Extract the [X, Y] coordinate from the center of the cell holding the provided text.  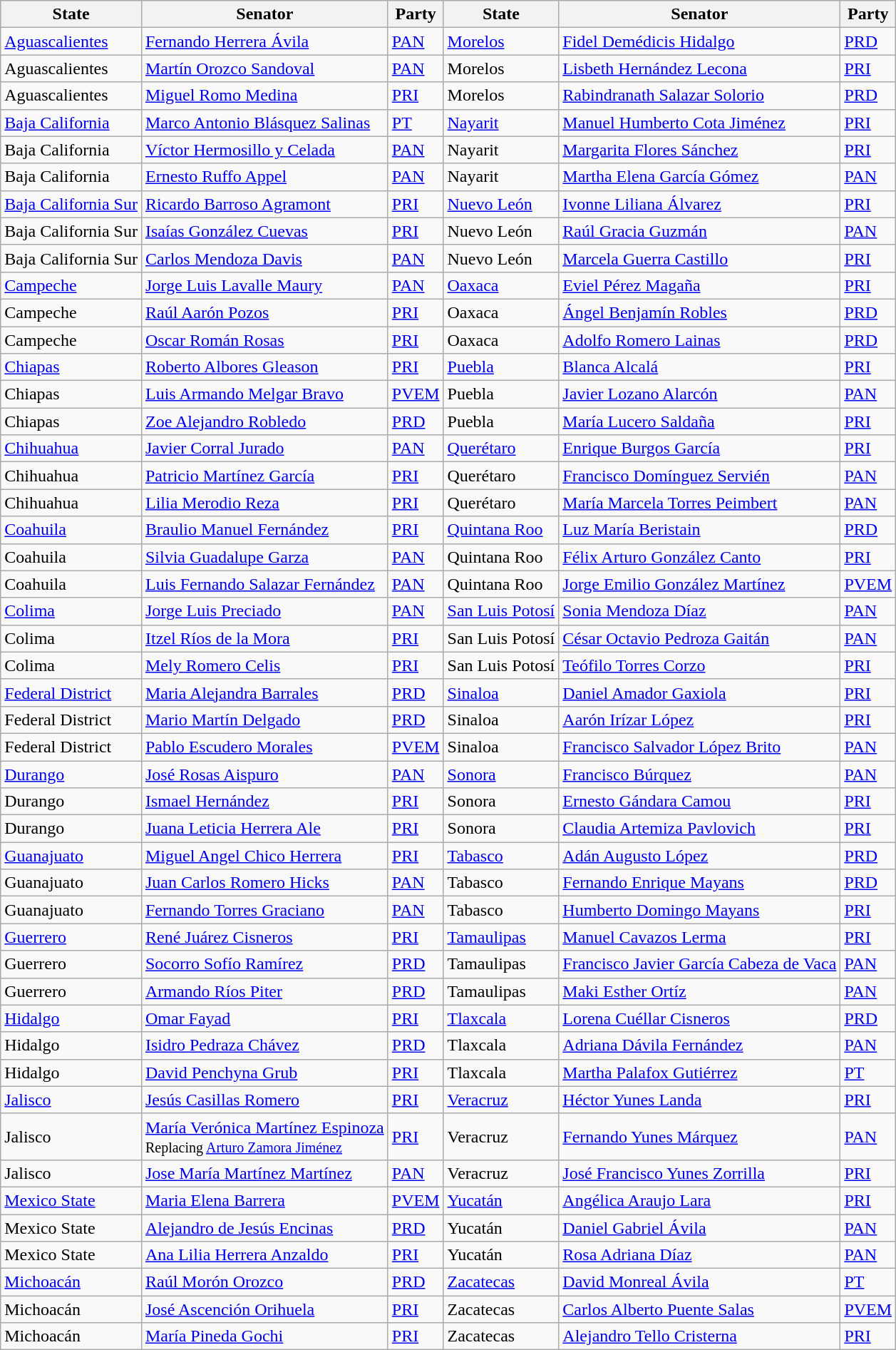
María Lucero Saldaña [700, 421]
Jorge Emilio González Martínez [700, 584]
José Rosas Aispuro [264, 774]
Adriana Dávila Fernández [700, 1045]
María Marcela Torres Peimbert [700, 503]
Braulio Manuel Fernández [264, 530]
Maria Elena Barrera [264, 1200]
David Monreal Ávila [700, 1282]
Ernesto Ruffo Appel [264, 177]
Patricio Martínez García [264, 476]
Manuel Humberto Cota Jiménez [700, 123]
Oscar Román Rosas [264, 340]
María Verónica Martínez EspinozaReplacing Arturo Zamora Jiménez [264, 1137]
Teófilo Torres Corzo [700, 665]
Ana Lilia Herrera Anzaldo [264, 1255]
Ismael Hernández [264, 802]
Alejandro Tello Cristerna [700, 1336]
Miguel Romo Medina [264, 96]
Mario Martín Delgado [264, 720]
Luis Armando Melgar Bravo [264, 394]
Isidro Pedraza Chávez [264, 1045]
Luz María Beristain [700, 530]
Daniel Gabriel Ávila [700, 1227]
Luis Fernando Salazar Fernández [264, 584]
David Penchyna Grub [264, 1073]
César Octavio Pedroza Gaitán [700, 638]
Maria Alejandra Barrales [264, 692]
Sonia Mendoza Díaz [700, 611]
Daniel Amador Gaxiola [700, 692]
Víctor Hermosillo y Celada [264, 150]
Fernando Enrique Mayans [700, 883]
Raúl Aarón Pozos [264, 312]
Blanca Alcalá [700, 367]
Fidel Demédicis Hidalgo [700, 41]
Francisco Búrquez [700, 774]
Fernando Herrera Ávila [264, 41]
Félix Arturo González Canto [700, 557]
Alejandro de Jesús Encinas [264, 1227]
Roberto Albores Gleason [264, 367]
Carlos Alberto Puente Salas [700, 1309]
Martha Palafox Gutiérrez [700, 1073]
Fernando Yunes Márquez [700, 1137]
Juan Carlos Romero Hicks [264, 883]
Rabindranath Salazar Solorio [700, 96]
Jorge Luis Preciado [264, 611]
Francisco Domínguez Servién [700, 476]
Isaías González Cuevas [264, 231]
Marcela Guerra Castillo [700, 258]
Raúl Gracia Guzmán [700, 231]
Margarita Flores Sánchez [700, 150]
Omar Fayad [264, 1018]
Miguel Angel Chico Herrera [264, 856]
Carlos Mendoza Davis [264, 258]
Francisco Salvador López Brito [700, 747]
Ricardo Barroso Agramont [264, 204]
Juana Leticia Herrera Ale [264, 829]
Ivonne Liliana Álvarez [700, 204]
Silvia Guadalupe Garza [264, 557]
Lorena Cuéllar Cisneros [700, 1018]
Francisco Javier García Cabeza de Vaca [700, 964]
Marco Antonio Blásquez Salinas [264, 123]
Lilia Merodio Reza [264, 503]
Raúl Morón Orozco [264, 1282]
Jorge Luis Lavalle Maury [264, 285]
Mely Romero Celis [264, 665]
Martha Elena García Gómez [700, 177]
Maki Esther Ortíz [700, 991]
Ángel Benjamín Robles [700, 312]
Pablo Escudero Morales [264, 747]
Aarón Irízar López [700, 720]
René Juárez Cisneros [264, 937]
Adán Augusto López [700, 856]
Lisbeth Hernández Lecona [700, 68]
José Ascención Orihuela [264, 1309]
Manuel Cavazos Lerma [700, 937]
Jesús Casillas Romero [264, 1100]
Socorro Sofío Ramírez [264, 964]
Eviel Pérez Magaña [700, 285]
Javier Lozano Alarcón [700, 394]
José Francisco Yunes Zorrilla [700, 1173]
Javier Corral Jurado [264, 449]
María Pineda Gochi [264, 1336]
Angélica Araujo Lara [700, 1200]
Martín Orozco Sandoval [264, 68]
Claudia Artemiza Pavlovich [700, 829]
Enrique Burgos García [700, 449]
Rosa Adriana Díaz [700, 1255]
Itzel Ríos de la Mora [264, 638]
Adolfo Romero Lainas [700, 340]
Jose María Martínez Martínez [264, 1173]
Héctor Yunes Landa [700, 1100]
Fernando Torres Graciano [264, 910]
Armando Ríos Piter [264, 991]
Humberto Domingo Mayans [700, 910]
Zoe Alejandro Robledo [264, 421]
Ernesto Gándara Camou [700, 802]
